Detect which cell encompasses the target text, then output its (x, y) center coordinate. 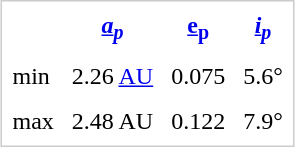
0.075 (198, 77)
ap (112, 28)
2.48 AU (112, 122)
max (33, 122)
5.6° (264, 77)
0.122 (198, 122)
7.9° (264, 122)
ip (264, 28)
min (33, 77)
ep (198, 28)
2.26 AU (112, 77)
